Detect which cell encompasses the target text, then output its (x, y) center coordinate. 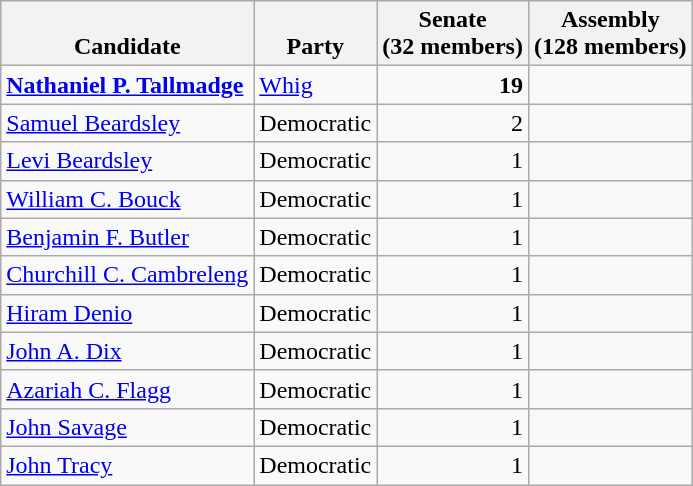
William C. Bouck (128, 199)
Nathaniel P. Tallmadge (128, 85)
Senate (32 members) (453, 34)
Azariah C. Flagg (128, 389)
19 (453, 85)
John A. Dix (128, 351)
John Tracy (128, 465)
Levi Beardsley (128, 161)
Whig (316, 85)
2 (453, 123)
Benjamin F. Butler (128, 237)
Hiram Denio (128, 313)
Samuel Beardsley (128, 123)
Churchill C. Cambreleng (128, 275)
Party (316, 34)
John Savage (128, 427)
Candidate (128, 34)
Assembly (128 members) (610, 34)
